Return [X, Y] of the center of cell containing provided text 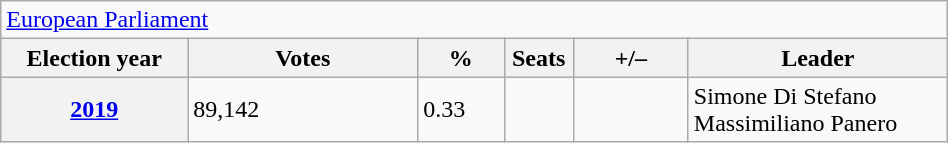
89,142 [303, 110]
Votes [303, 58]
% [461, 58]
Simone Di StefanoMassimiliano Panero [818, 110]
2019 [94, 110]
0.33 [461, 110]
Leader [818, 58]
+/– [630, 58]
Election year [94, 58]
European Parliament [474, 20]
Seats [538, 58]
